Detect which cell encompasses the target text, then output its (x, y) center coordinate. 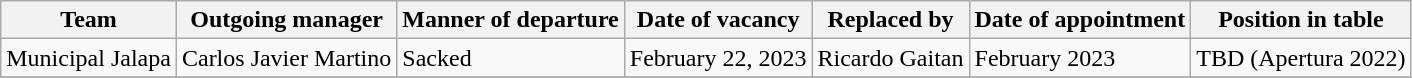
Manner of departure (510, 20)
Sacked (510, 58)
Carlos Javier Martino (286, 58)
Date of vacancy (718, 20)
Date of appointment (1080, 20)
Team (89, 20)
February 2023 (1080, 58)
Replaced by (890, 20)
February 22, 2023 (718, 58)
TBD (Apertura 2022) (1301, 58)
Position in table (1301, 20)
Municipal Jalapa (89, 58)
Outgoing manager (286, 20)
Ricardo Gaitan (890, 58)
